Return [x, y] of the center of cell containing provided text 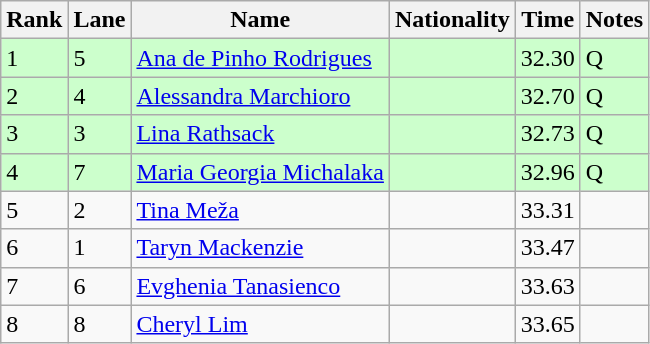
Alessandra Marchioro [260, 96]
Nationality [452, 20]
Ana de Pinho Rodrigues [260, 58]
Notes [614, 20]
32.70 [548, 96]
33.47 [548, 248]
33.31 [548, 210]
Lane [100, 20]
32.73 [548, 134]
Rank [34, 20]
32.96 [548, 172]
32.30 [548, 58]
33.63 [548, 286]
Tina Meža [260, 210]
Evghenia Tanasienco [260, 286]
Taryn Mackenzie [260, 248]
Cheryl Lim [260, 324]
Name [260, 20]
Lina Rathsack [260, 134]
33.65 [548, 324]
Time [548, 20]
Maria Georgia Michalaka [260, 172]
